For the text-containing cell, return its midpoint in (X, Y) coordinate format. 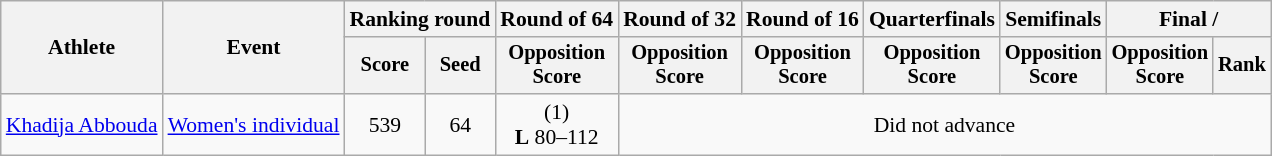
Semifinals (1054, 19)
Final / (1189, 19)
(1)L 80–112 (556, 124)
Rank (1242, 66)
Women's individual (254, 124)
539 (386, 124)
Athlete (82, 48)
Event (254, 48)
Khadija Abbouda (82, 124)
Seed (460, 66)
Score (386, 66)
Round of 32 (680, 19)
Ranking round (420, 19)
64 (460, 124)
Round of 64 (556, 19)
Quarterfinals (932, 19)
Round of 16 (802, 19)
Did not advance (944, 124)
